Find where the given text appears and provide that cell's center as (X, Y) coordinate. 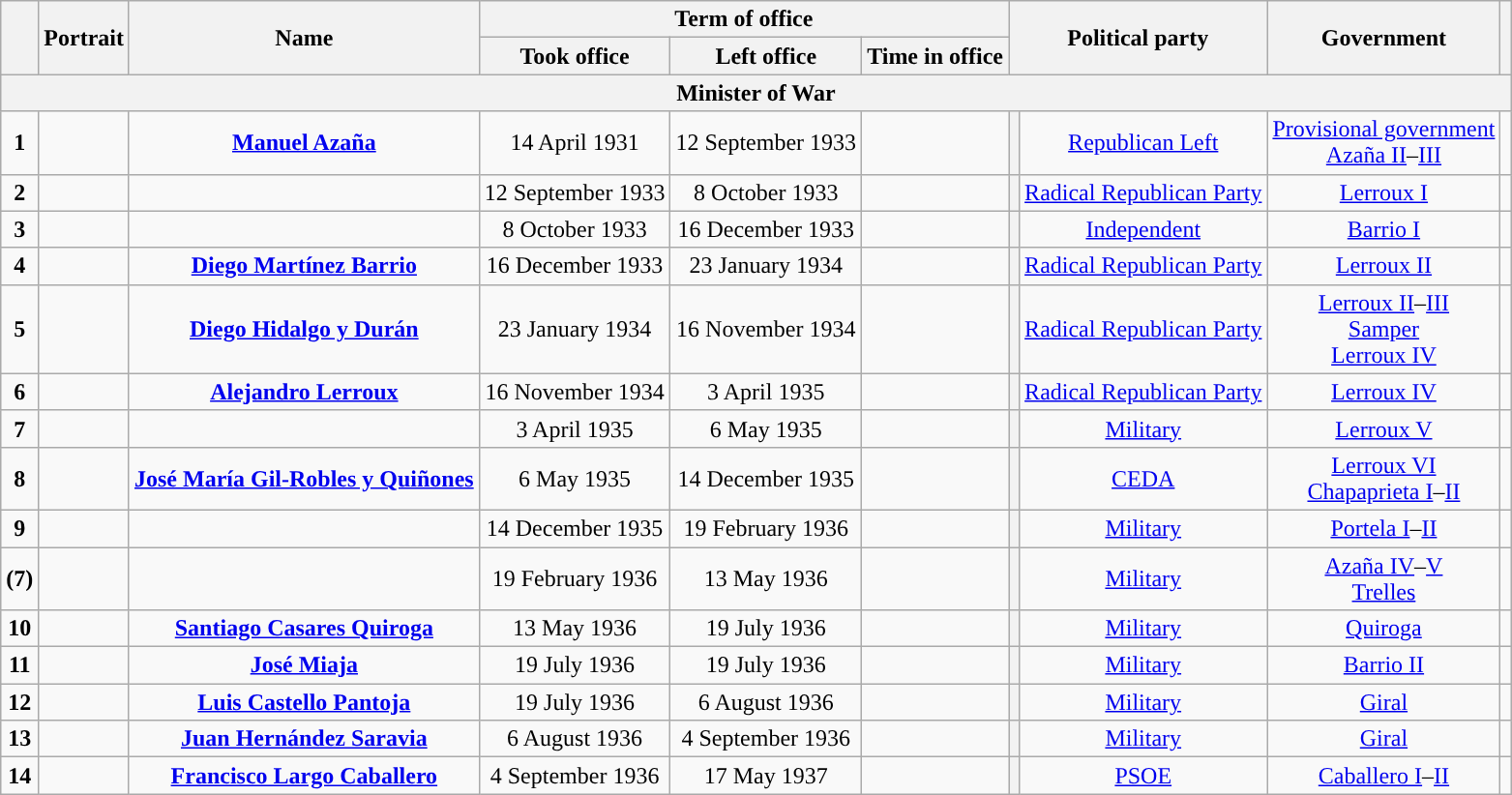
José Miaja (304, 665)
Government (1383, 38)
14 (19, 776)
14 April 1931 (575, 143)
PSOE (1143, 776)
Republican Left (1143, 143)
Santiago Casares Quiroga (304, 629)
7 (19, 428)
Manuel Azaña (304, 143)
José María Gil-Robles y Quiñones (304, 478)
1 (19, 143)
6 (19, 392)
Lerroux V (1383, 428)
Provisional governmentAzaña II–III (1383, 143)
10 (19, 629)
8 (19, 478)
Lerroux II–IIISamperLerroux IV (1383, 329)
17 May 1937 (766, 776)
Barrio I (1383, 229)
Diego Martínez Barrio (304, 266)
Term of office (743, 19)
Barrio II (1383, 665)
Juan Hernández Saravia (304, 739)
Minister of War (756, 93)
(7) (19, 578)
Lerroux IV (1383, 392)
Political party (1138, 38)
Francisco Largo Caballero (304, 776)
Portrait (84, 38)
13 (19, 739)
Diego Hidalgo y Durán (304, 329)
Caballero I–II (1383, 776)
2 (19, 192)
Time in office (935, 56)
Lerroux VIChapaprieta I–II (1383, 478)
CEDA (1143, 478)
Left office (766, 56)
Portela I–II (1383, 528)
Lerroux I (1383, 192)
3 (19, 229)
Azaña IV–VTrelles (1383, 578)
Alejandro Lerroux (304, 392)
Quiroga (1383, 629)
12 (19, 702)
9 (19, 528)
11 (19, 665)
Luis Castello Pantoja (304, 702)
Independent (1143, 229)
Took office (575, 56)
Lerroux II (1383, 266)
5 (19, 329)
Name (304, 38)
4 (19, 266)
